Return [X, Y] of the center of cell containing provided text 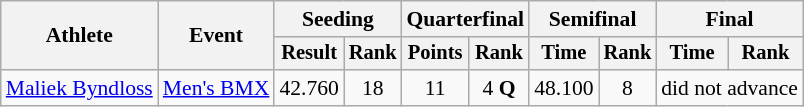
Quarterfinal [465, 19]
Result [308, 54]
Event [216, 36]
4 Q [499, 88]
Semifinal [592, 19]
11 [434, 88]
did not advance [730, 88]
Men's BMX [216, 88]
18 [373, 88]
Final [730, 19]
48.100 [564, 88]
Athlete [80, 36]
Points [434, 54]
Seeding [338, 19]
8 [628, 88]
Maliek Byndloss [80, 88]
42.760 [308, 88]
